Capture the cell that displays the provided text and extract its [X, Y] central coordinate. 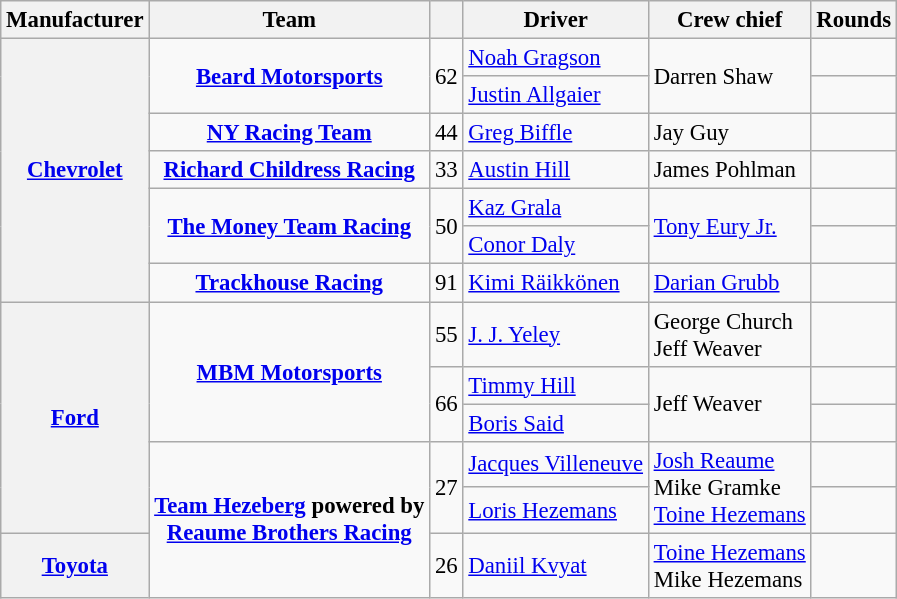
Noah Gragson [556, 58]
Manufacturer [75, 20]
Austin Hill [556, 170]
Darren Shaw [730, 76]
55 [446, 334]
Conor Daly [556, 245]
Greg Biffle [556, 133]
Kaz Grala [556, 208]
Driver [556, 20]
Jay Guy [730, 133]
Chevrolet [75, 170]
Loris Hezemans [556, 510]
62 [446, 76]
MBM Motorsports [290, 372]
50 [446, 226]
George Church Jeff Weaver [730, 334]
Jacques Villeneuve [556, 464]
26 [446, 566]
27 [446, 487]
Daniil Kvyat [556, 566]
Crew chief [730, 20]
Ford [75, 418]
Kimi Räikkönen [556, 283]
Jeff Weaver [730, 404]
James Pohlman [730, 170]
66 [446, 404]
NY Racing Team [290, 133]
Beard Motorsports [290, 76]
Toyota [75, 566]
Timmy Hill [556, 385]
The Money Team Racing [290, 226]
Josh Reaume Mike Gramke Toine Hezemans [730, 487]
44 [446, 133]
Toine Hezemans Mike Hezemans [730, 566]
Tony Eury Jr. [730, 226]
Justin Allgaier [556, 95]
Team Hezeberg powered by Reaume Brothers Racing [290, 519]
J. J. Yeley [556, 334]
Team [290, 20]
Rounds [854, 20]
Trackhouse Racing [290, 283]
91 [446, 283]
33 [446, 170]
Boris Said [556, 423]
Darian Grubb [730, 283]
Richard Childress Racing [290, 170]
